Output the (X, Y) coordinate of the center of the cell containing the given text.  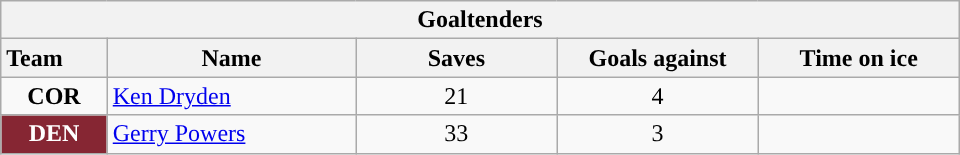
DEN (54, 134)
Time on ice (858, 58)
COR (54, 96)
Ken Dryden (232, 96)
Goals against (658, 58)
33 (456, 134)
Saves (456, 58)
3 (658, 134)
Team (54, 58)
Name (232, 58)
Gerry Powers (232, 134)
Goaltenders (480, 20)
21 (456, 96)
4 (658, 96)
